Return (x, y) of the center of cell containing provided text 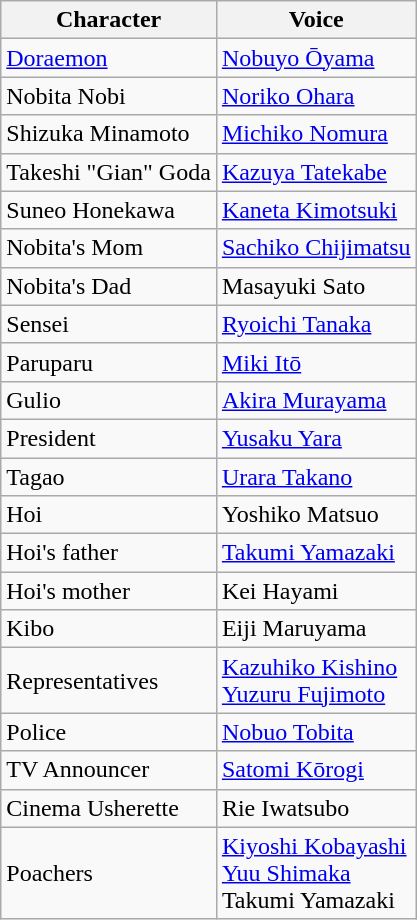
Takeshi "Gian" Goda (109, 172)
Nobuyo Ōyama (316, 58)
Eiji Maruyama (316, 629)
Nobuo Tobita (316, 732)
Rie Iwatsubo (316, 808)
Noriko Ohara (316, 96)
Hoi's father (109, 553)
Michiko Nomura (316, 134)
Nobita Nobi (109, 96)
Doraemon (109, 58)
Akira Murayama (316, 400)
Gulio (109, 400)
Masayuki Sato (316, 286)
Suneo Honekawa (109, 210)
Nobita's Mom (109, 248)
Sensei (109, 324)
Police (109, 732)
President (109, 438)
Kaneta Kimotsuki (316, 210)
Ryoichi Tanaka (316, 324)
Tagao (109, 477)
Paruparu (109, 362)
Nobita's Dad (109, 286)
Satomi Kōrogi (316, 770)
Cinema Usherette (109, 808)
Kazuhiko KishinoYuzuru Fujimoto (316, 680)
Kibo (109, 629)
Kazuya Tatekabe (316, 172)
Hoi (109, 515)
Miki Itō (316, 362)
Yoshiko Matsuo (316, 515)
Hoi's mother (109, 591)
Character (109, 20)
Urara Takano (316, 477)
Shizuka Minamoto (109, 134)
Sachiko Chijimatsu (316, 248)
Takumi Yamazaki (316, 553)
Representatives (109, 680)
Voice (316, 20)
Kei Hayami (316, 591)
Poachers (109, 873)
Kiyoshi KobayashiYuu ShimakaTakumi Yamazaki (316, 873)
TV Announcer (109, 770)
Yusaku Yara (316, 438)
